Extract the (x, y) coordinate from the center of the cell holding the provided text.  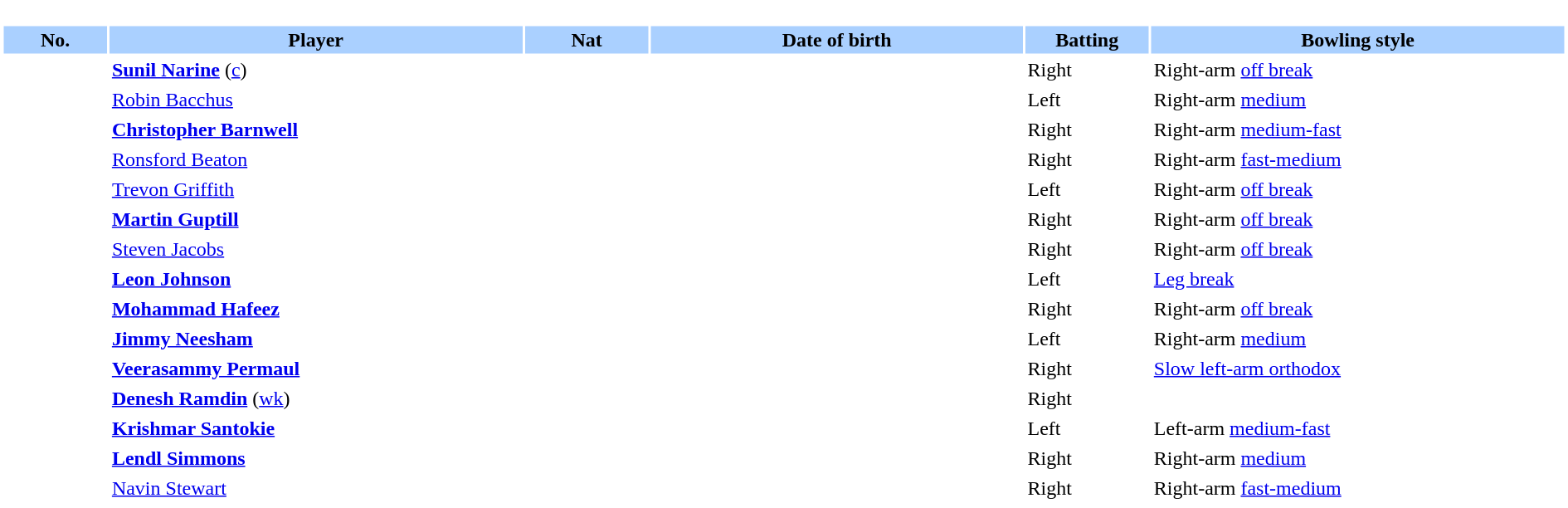
Bowling style (1358, 40)
Sunil Narine (c) (316, 70)
No. (55, 40)
Leon Johnson (316, 279)
Veerasammy Permaul (316, 369)
Trevon Griffith (316, 189)
Slow left-arm orthodox (1358, 369)
Nat (586, 40)
Navin Stewart (316, 488)
Lendl Simmons (316, 458)
Left-arm medium-fast (1358, 428)
Mohammad Hafeez (316, 309)
Jimmy Neesham (316, 339)
Date of birth (837, 40)
Leg break (1358, 279)
Krishmar Santokie (316, 428)
Martin Guptill (316, 219)
Steven Jacobs (316, 249)
Denesh Ramdin (wk) (316, 398)
Batting (1087, 40)
Player (316, 40)
Robin Bacchus (316, 100)
Christopher Barnwell (316, 129)
Ronsford Beaton (316, 159)
Right-arm medium-fast (1358, 129)
